Search for the cell housing the specified text and yield its [X, Y] center coordinate. 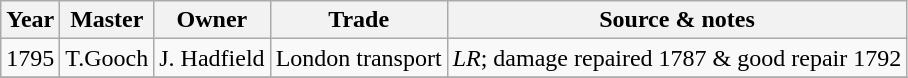
1795 [30, 58]
Owner [212, 20]
LR; damage repaired 1787 & good repair 1792 [677, 58]
Source & notes [677, 20]
London transport [358, 58]
J. Hadfield [212, 58]
Trade [358, 20]
Year [30, 20]
T.Gooch [107, 58]
Master [107, 20]
